Detect which cell encompasses the target text, then output its [X, Y] center coordinate. 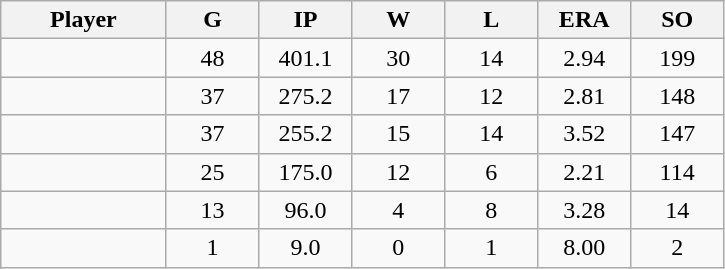
25 [212, 172]
ERA [584, 20]
L [492, 20]
2.94 [584, 58]
15 [398, 134]
W [398, 20]
148 [678, 96]
IP [306, 20]
9.0 [306, 248]
275.2 [306, 96]
401.1 [306, 58]
48 [212, 58]
3.52 [584, 134]
199 [678, 58]
3.28 [584, 210]
8.00 [584, 248]
147 [678, 134]
4 [398, 210]
2.21 [584, 172]
96.0 [306, 210]
2 [678, 248]
30 [398, 58]
0 [398, 248]
SO [678, 20]
114 [678, 172]
8 [492, 210]
Player [84, 20]
G [212, 20]
17 [398, 96]
255.2 [306, 134]
175.0 [306, 172]
6 [492, 172]
13 [212, 210]
2.81 [584, 96]
